Pinpoint the cell where the given text exists, returning its [X, Y] midpoint coordinate. 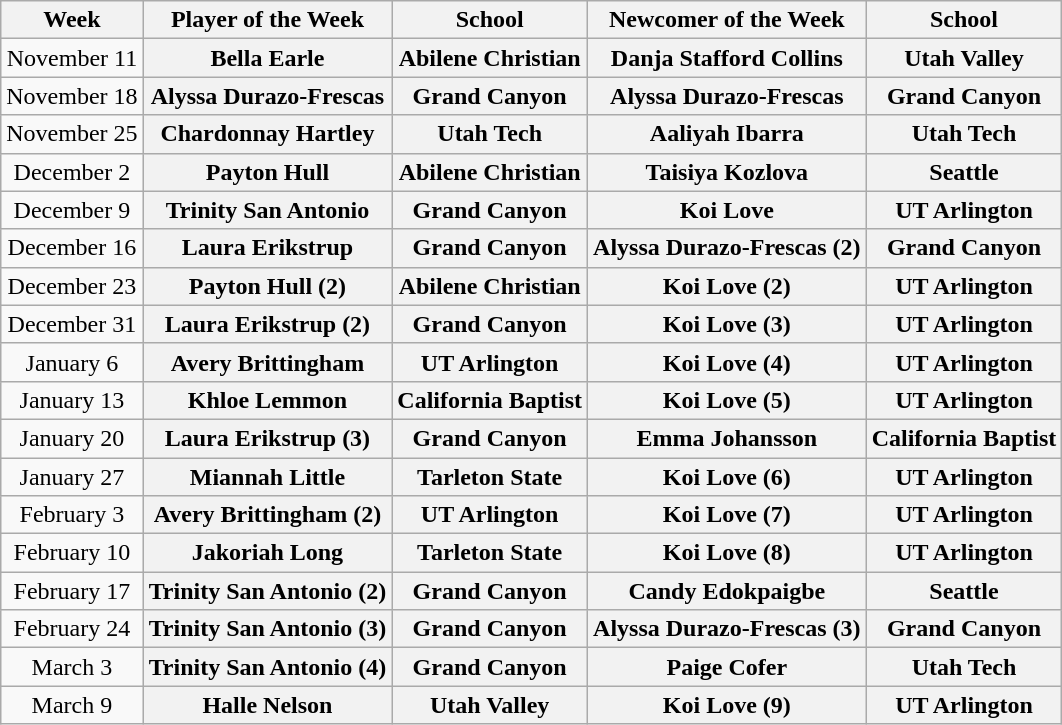
Paige Cofer [728, 667]
Koi Love (3) [728, 324]
January 6 [72, 362]
Koi Love (2) [728, 286]
November 11 [72, 58]
December 23 [72, 286]
November 25 [72, 134]
February 3 [72, 515]
Trinity San Antonio (2) [268, 591]
November 18 [72, 96]
Emma Johansson [728, 438]
Jakoriah Long [268, 553]
Bella Earle [268, 58]
Newcomer of the Week [728, 20]
February 10 [72, 553]
January 13 [72, 400]
Candy Edokpaigbe [728, 591]
Koi Love (8) [728, 553]
December 16 [72, 248]
January 20 [72, 438]
Taisiya Kozlova [728, 172]
Payton Hull [268, 172]
Week [72, 20]
December 31 [72, 324]
March 3 [72, 667]
Koi Love (9) [728, 705]
Alyssa Durazo-Frescas (2) [728, 248]
January 27 [72, 477]
Koi Love (7) [728, 515]
Koi Love (6) [728, 477]
Laura Erikstrup (2) [268, 324]
March 9 [72, 705]
Chardonnay Hartley [268, 134]
Player of the Week [268, 20]
February 24 [72, 629]
Alyssa Durazo-Frescas (3) [728, 629]
December 9 [72, 210]
Avery Brittingham [268, 362]
Miannah Little [268, 477]
Koi Love [728, 210]
February 17 [72, 591]
Halle Nelson [268, 705]
Khloe Lemmon [268, 400]
Danja Stafford Collins [728, 58]
December 2 [72, 172]
Laura Erikstrup (3) [268, 438]
Payton Hull (2) [268, 286]
Aaliyah Ibarra [728, 134]
Laura Erikstrup [268, 248]
Koi Love (4) [728, 362]
Trinity San Antonio (3) [268, 629]
Avery Brittingham (2) [268, 515]
Trinity San Antonio [268, 210]
Trinity San Antonio (4) [268, 667]
Koi Love (5) [728, 400]
